Search for the cell housing the specified text and yield its (x, y) center coordinate. 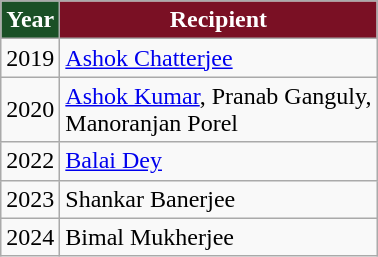
Recipient (218, 20)
Ashok Kumar, Pranab Ganguly,Manoranjan Porel (218, 110)
Shankar Banerjee (218, 199)
2019 (30, 58)
2022 (30, 161)
Bimal Mukherjee (218, 237)
Year (30, 20)
2024 (30, 237)
Ashok Chatterjee (218, 58)
2020 (30, 110)
2023 (30, 199)
Balai Dey (218, 161)
